Output the [X, Y] coordinate of the center of the cell containing the given text.  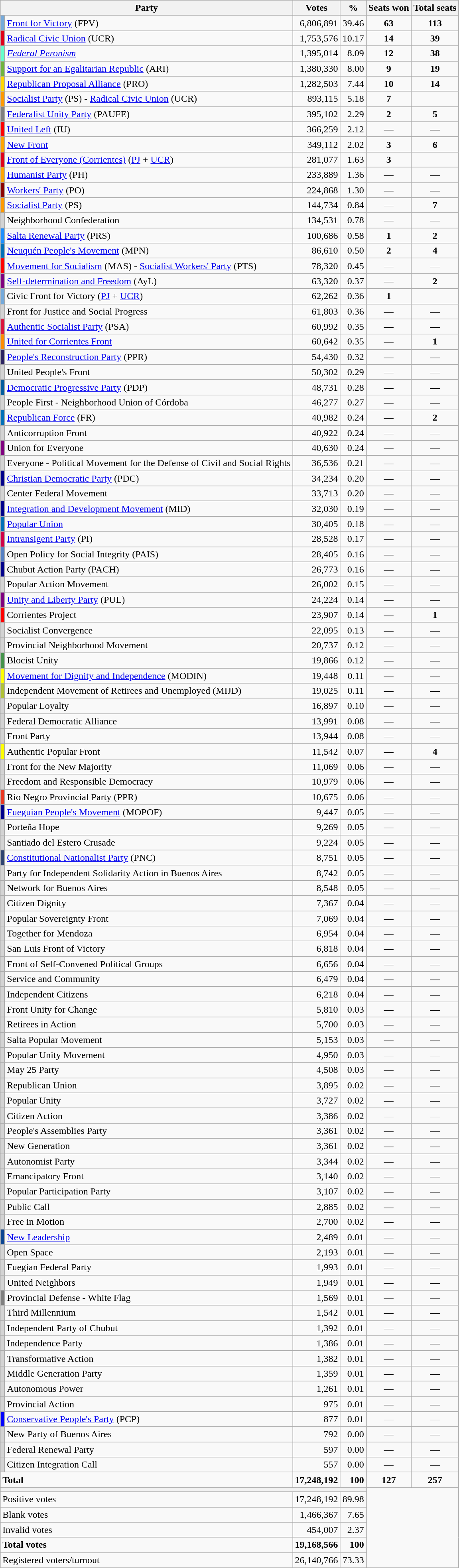
Votes [317, 8]
1,542 [317, 1313]
46,277 [317, 402]
1.30 [353, 190]
Chubut Action Party (PACH) [149, 569]
26,002 [317, 584]
Citizen Action [149, 1116]
1,949 [317, 1283]
1,392 [317, 1328]
Blank votes [147, 1515]
281,077 [317, 159]
1.63 [353, 159]
73.33 [353, 1560]
Third Millennium [149, 1313]
New Leadership [149, 1237]
Corrientes Project [149, 615]
7,367 [317, 903]
0.07 [353, 752]
113 [435, 23]
1,466,367 [317, 1515]
4,508 [317, 1070]
Middle Generation Party [149, 1373]
0.27 [353, 402]
Federal Democratic Alliance [149, 721]
Federal Renewal Party [149, 1450]
10 [388, 84]
20,737 [317, 645]
Independent Movement of Retirees and Unemployed (MIJD) [149, 691]
26,140,766 [317, 1560]
893,115 [317, 99]
0.45 [353, 266]
0.19 [353, 509]
22,095 [317, 630]
Positive votes [147, 1499]
40,922 [317, 433]
People's Assemblies Party [149, 1131]
Registered voters/turnout [147, 1560]
Santiado del Estero Crusade [149, 842]
60,992 [317, 327]
Emancipatory Front [149, 1176]
13,944 [317, 736]
Front Party [149, 736]
8,751 [317, 858]
0.58 [353, 236]
9,447 [317, 812]
19,866 [317, 660]
13,991 [317, 721]
257 [435, 1480]
5.18 [353, 99]
Center Federal Movement [149, 494]
Salta Renewal Party (PRS) [149, 236]
877 [317, 1419]
Popular Action Movement [149, 584]
United Neighbors [149, 1283]
0.78 [353, 220]
Union for Everyone [149, 448]
2,489 [317, 1237]
Humanist Party (PH) [149, 175]
Independent Party of Chubut [149, 1328]
366,259 [317, 129]
10,675 [317, 797]
28,528 [317, 539]
0.15 [353, 584]
Republican Proposal Alliance (PRO) [149, 84]
0.18 [353, 524]
Front of Everyone (Corrientes) (PJ + UCR) [149, 159]
19,448 [317, 676]
New Front [149, 144]
48,731 [317, 387]
Autonomous Power [149, 1389]
Transformative Action [149, 1358]
28,405 [317, 554]
6,656 [317, 964]
0.21 [353, 463]
0.32 [353, 357]
Free in Motion [149, 1222]
6,806,891 [317, 23]
Federalist Unity Party (PAUFE) [149, 114]
Río Negro Provincial Party (PPR) [149, 797]
6,818 [317, 949]
16,897 [317, 706]
11,069 [317, 767]
0.10 [353, 706]
4,950 [317, 1055]
2.02 [353, 144]
224,868 [317, 190]
Neuquén People's Movement (MPN) [149, 251]
Total votes [147, 1545]
Movement for Dignity and Independence (MODIN) [149, 676]
Total seats [435, 8]
United Left (IU) [149, 129]
Socialist Convergence [149, 630]
Conservative People's Party (PCP) [149, 1419]
Seats won [388, 8]
Civic Front for Victory (PJ + UCR) [149, 296]
3,895 [317, 1085]
0.29 [353, 372]
6,954 [317, 934]
7,069 [317, 918]
6,479 [317, 979]
0.84 [353, 205]
32,030 [317, 509]
1,261 [317, 1389]
5,153 [317, 1040]
Citizen Dignity [149, 903]
Workers' Party (PO) [149, 190]
1.36 [353, 175]
New Party of Buenos Aires [149, 1434]
Democratic Progressive Party (PDP) [149, 387]
9,269 [317, 827]
89.98 [353, 1499]
54,430 [317, 357]
10.17 [353, 38]
134,531 [317, 220]
5,810 [317, 1009]
0.17 [353, 539]
Front for Justice and Social Progress [149, 311]
United People's Front [149, 372]
0.37 [353, 281]
8,742 [317, 873]
Intransigent Party (PI) [149, 539]
26,773 [317, 569]
0.50 [353, 251]
Popular Unity Movement [149, 1055]
Front for Victory (FPV) [149, 23]
Republican Force (FR) [149, 417]
5,700 [317, 1025]
33,713 [317, 494]
Socialist Party (PS) - Radical Civic Union (UCR) [149, 99]
8,548 [317, 888]
0.28 [353, 387]
40,630 [317, 448]
Unity and Liberty Party (PUL) [149, 600]
Front for the New Majority [149, 767]
2,193 [317, 1252]
2.37 [353, 1530]
1,382 [317, 1358]
395,102 [317, 114]
Party [147, 8]
3,140 [317, 1176]
Popular Sovereignty Front [149, 918]
2,700 [317, 1222]
19,025 [317, 691]
60,642 [317, 342]
63,320 [317, 281]
30,405 [317, 524]
5 [435, 114]
1,753,576 [317, 38]
34,234 [317, 478]
0.13 [353, 630]
40,982 [317, 417]
38 [435, 53]
792 [317, 1434]
Provincial Defense - White Flag [149, 1298]
454,007 [317, 1530]
Open Policy for Social Integrity (PAIS) [149, 554]
Self-determination and Freedom (AyL) [149, 281]
Republican Union [149, 1085]
597 [317, 1450]
127 [388, 1480]
9 [388, 69]
1,380,330 [317, 69]
1,569 [317, 1298]
39.46 [353, 23]
9,224 [317, 842]
Independence Party [149, 1343]
144,734 [317, 205]
Autonomist Party [149, 1161]
Blocist Unity [149, 660]
Neighborhood Confederation [149, 220]
86,610 [317, 251]
7.44 [353, 84]
Provincial Action [149, 1404]
7.65 [353, 1515]
Popular Union [149, 524]
Open Space [149, 1252]
Authentic Popular Front [149, 752]
233,889 [317, 175]
San Luis Front of Victory [149, 949]
Integration and Development Movement (MID) [149, 509]
23,907 [317, 615]
Anticorruption Front [149, 433]
100,686 [317, 236]
Fueguian People's Movement (MOPOF) [149, 812]
6 [435, 144]
Popular Loyalty [149, 706]
United for Corrientes Front [149, 342]
3,727 [317, 1100]
2.29 [353, 114]
Salta Popular Movement [149, 1040]
Public Call [149, 1207]
Together for Mendoza [149, 934]
Radical Civic Union (UCR) [149, 38]
349,112 [317, 144]
Invalid votes [147, 1530]
Socialist Party (PS) [149, 205]
Popular Unity [149, 1100]
Christian Democratic Party (PDC) [149, 478]
Support for an Egalitarian Republic (ARI) [149, 69]
39 [435, 38]
8.00 [353, 69]
19 [435, 69]
Authentic Socialist Party (PSA) [149, 327]
Fuegian Federal Party [149, 1267]
63 [388, 23]
% [353, 8]
2.12 [353, 129]
975 [317, 1404]
50,302 [317, 372]
Front of Self-Convened Political Groups [149, 964]
May 25 Party [149, 1070]
24,224 [317, 600]
61,803 [317, 311]
62,262 [317, 296]
557 [317, 1465]
1,395,014 [317, 53]
Everyone - Political Movement for the Defense of Civil and Social Rights [149, 463]
Constitutional Nationalist Party (PNC) [149, 858]
Independent Citizens [149, 994]
Network for Buenos Aires [149, 888]
78,320 [317, 266]
Porteña Hope [149, 827]
8.09 [353, 53]
19,168,566 [317, 1545]
People First - Neighborhood Union of Córdoba [149, 402]
12 [388, 53]
3,344 [317, 1161]
Total [147, 1480]
1,359 [317, 1373]
Front Unity for Change [149, 1009]
1,282,503 [317, 84]
Provincial Neighborhood Movement [149, 645]
2,885 [317, 1207]
3,386 [317, 1116]
3,107 [317, 1192]
Citizen Integration Call [149, 1465]
Freedom and Responsible Democracy [149, 782]
1,386 [317, 1343]
People's Reconstruction Party (PPR) [149, 357]
Service and Community [149, 979]
Party for Independent Solidarity Action in Buenos Aires [149, 873]
36,536 [317, 463]
10,979 [317, 782]
11,542 [317, 752]
Retirees in Action [149, 1025]
Federal Peronism [149, 53]
Movement for Socialism (MAS) - Socialist Workers' Party (PTS) [149, 266]
1,993 [317, 1267]
6,218 [317, 994]
Popular Participation Party [149, 1192]
New Generation [149, 1146]
